Locate the cell with the specified text and output its (X, Y) center coordinate. 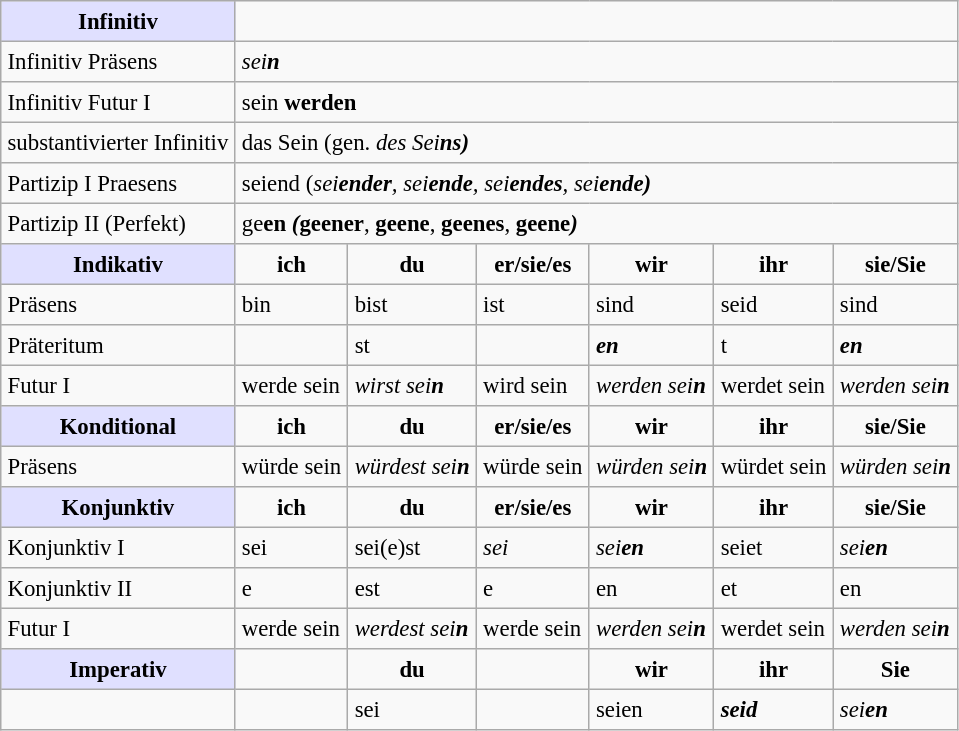
bist (412, 304)
wirst sein (412, 385)
est (412, 588)
Indikativ (118, 264)
sein (596, 61)
bin (292, 304)
seiet (774, 547)
Imperativ (118, 669)
t (774, 345)
Infinitiv Futur I (118, 102)
Konjunktiv (118, 507)
werdest sein (412, 628)
Konjunktiv I (118, 547)
et (774, 588)
wird sein (532, 385)
Infinitiv (118, 21)
Konditional (118, 426)
geen (geener, geene, geenes, geene) (596, 223)
Infinitiv Präsens (118, 61)
seiend (seiender, seiende, seiendes, seiende) (596, 183)
Partizip II (Perfekt) (118, 223)
Partizip I Praesens (118, 183)
sein werden (596, 102)
st (412, 345)
sei(e)st (412, 547)
Konjunktiv II (118, 588)
das Sein (gen. des Seins) (596, 142)
Präteritum (118, 345)
substantivierter Infinitiv (118, 142)
Sie (896, 669)
ist (532, 304)
würdet sein (774, 466)
würdest sein (412, 466)
